Determine the [X, Y] coordinate at the center of the cell enclosing the given text.  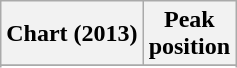
Chart (2013) [72, 34]
Peakposition [189, 34]
